Find where the given text appears and provide that cell's center as (x, y) coordinate. 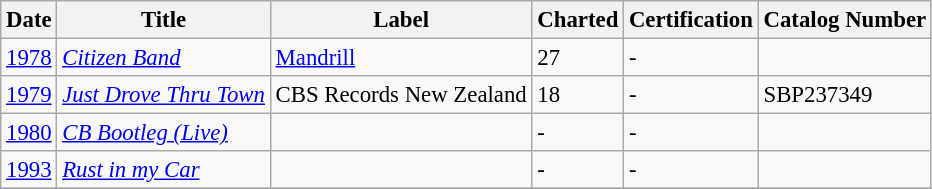
Just Drove Thru Town (164, 95)
Label (401, 20)
SBP237349 (844, 95)
27 (578, 58)
Mandrill (401, 58)
Rust in my Car (164, 170)
Certification (692, 20)
Title (164, 20)
Date (29, 20)
1979 (29, 95)
1978 (29, 58)
1993 (29, 170)
CB Bootleg (Live) (164, 133)
Charted (578, 20)
CBS Records New Zealand (401, 95)
Citizen Band (164, 58)
Catalog Number (844, 20)
18 (578, 95)
1980 (29, 133)
